Provide the [X, Y] coordinate of the cell's center where the given text is located.  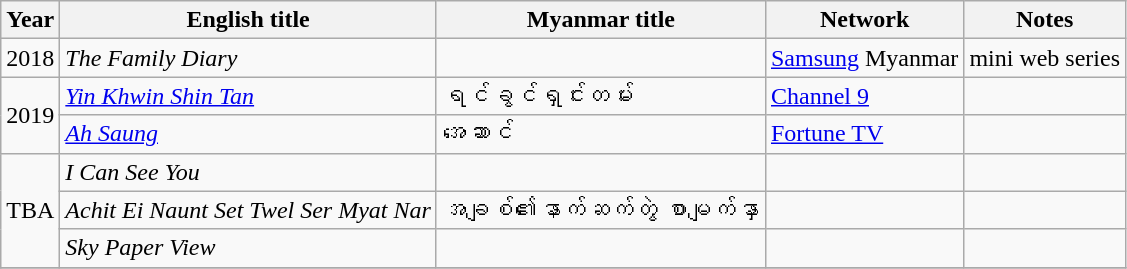
Channel 9 [864, 96]
Notes [1045, 20]
Network [864, 20]
Fortune TV [864, 134]
ရင်ခွင်ရှင်းတမ်း [600, 96]
အချစ်၏နောက်ဆက်တွဲ စာမျက်နှာ [600, 210]
2019 [30, 115]
Samsung Myanmar [864, 58]
Ah Saung [248, 134]
Sky Paper View [248, 248]
2018 [30, 58]
Achit Ei Naunt Set Twel Ser Myat Nar [248, 210]
mini web series [1045, 58]
The Family Diary [248, 58]
I Can See You [248, 172]
Myanmar title [600, 20]
Year [30, 20]
Yin Khwin Shin Tan [248, 96]
TBA [30, 210]
အဆောင် [600, 134]
English title [248, 20]
